Provide the (X, Y) coordinate of the cell's center where the given text is located.  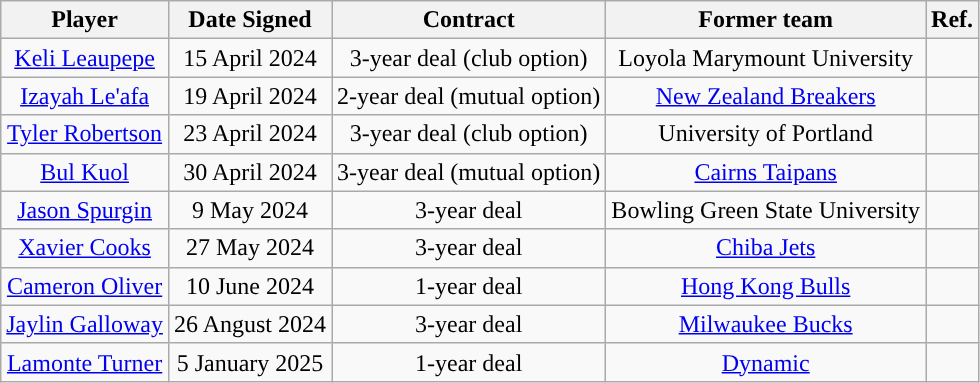
15 April 2024 (250, 58)
Date Signed (250, 20)
2-year deal (mutual option) (469, 96)
Izayah Le'afa (85, 96)
19 April 2024 (250, 96)
27 May 2024 (250, 248)
5 January 2025 (250, 362)
Lamonte Turner (85, 362)
Hong Kong Bulls (766, 286)
Loyola Marymount University (766, 58)
Former team (766, 20)
30 April 2024 (250, 172)
Jason Spurgin (85, 210)
Ref. (952, 20)
University of Portland (766, 134)
Jaylin Galloway (85, 324)
New Zealand Breakers (766, 96)
Dynamic (766, 362)
Milwaukee Bucks (766, 324)
26 Angust 2024 (250, 324)
9 May 2024 (250, 210)
3-year deal (mutual option) (469, 172)
Bowling Green State University (766, 210)
23 April 2024 (250, 134)
Bul Kuol (85, 172)
Chiba Jets (766, 248)
10 June 2024 (250, 286)
Player (85, 20)
Cameron Oliver (85, 286)
Xavier Cooks (85, 248)
Cairns Taipans (766, 172)
Contract (469, 20)
Keli Leaupepe (85, 58)
Tyler Robertson (85, 134)
